Determine the [X, Y] coordinate at the center of the cell enclosing the given text.  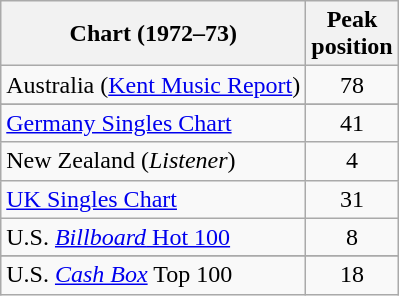
U.S. Cash Box Top 100 [154, 275]
Australia (Kent Music Report) [154, 85]
8 [352, 237]
78 [352, 85]
New Zealand (Listener) [154, 161]
41 [352, 123]
UK Singles Chart [154, 199]
Chart (1972–73) [154, 34]
4 [352, 161]
31 [352, 199]
U.S. Billboard Hot 100 [154, 237]
Peakposition [352, 34]
Germany Singles Chart [154, 123]
18 [352, 275]
